Provide the [x, y] coordinate of the cell's center where the given text is located.  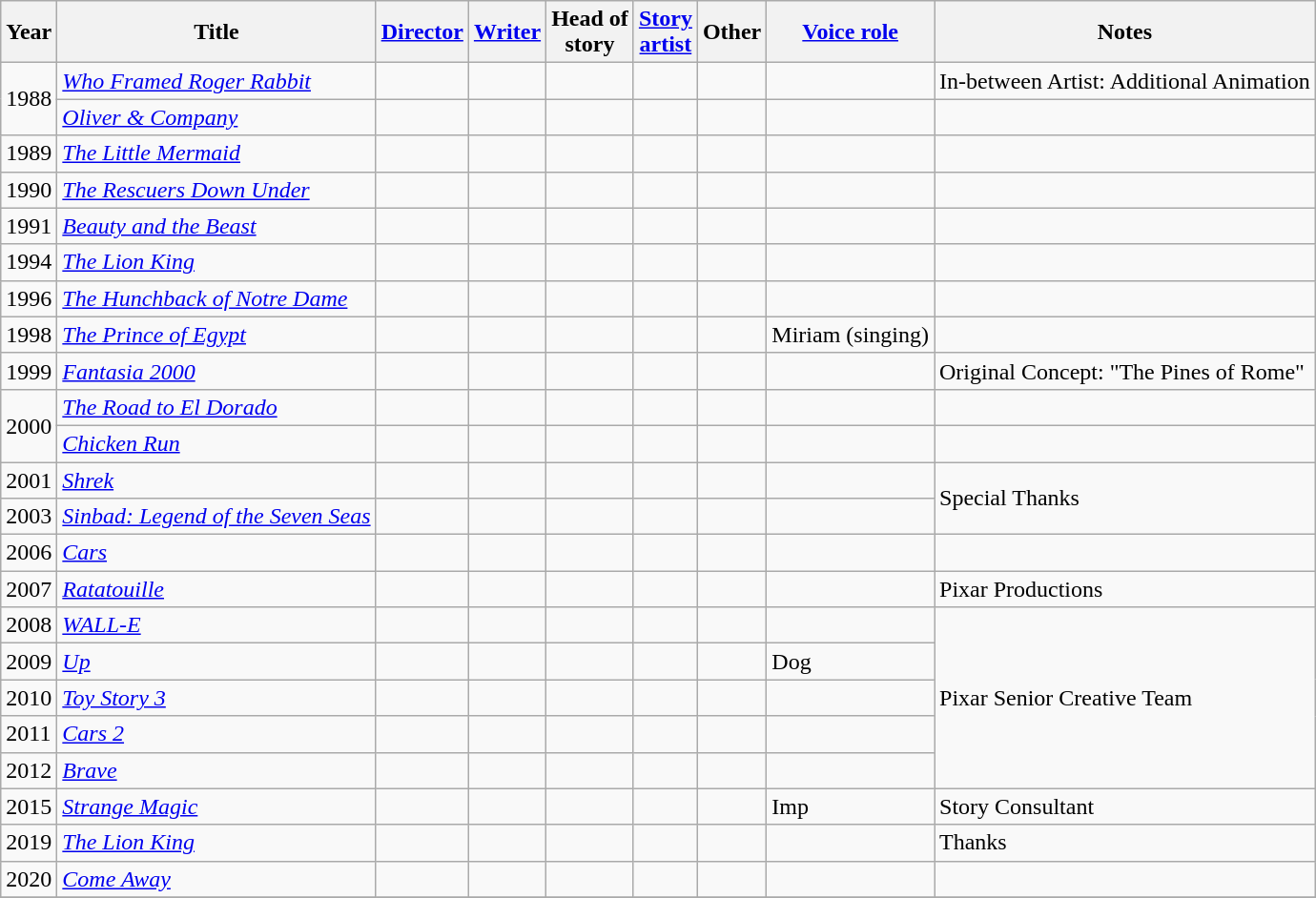
Miriam (singing) [851, 335]
Other [731, 32]
Special Thanks [1125, 498]
1988 [29, 99]
1994 [29, 262]
2008 [29, 625]
Director [422, 32]
1991 [29, 226]
2012 [29, 770]
Thanks [1125, 843]
The Road to El Dorado [216, 407]
Dog [851, 662]
The Hunchback of Notre Dame [216, 298]
Toy Story 3 [216, 698]
Cars [216, 553]
Who Framed Roger Rabbit [216, 81]
Pixar Senior Creative Team [1125, 698]
The Little Mermaid [216, 153]
Shrek [216, 480]
1989 [29, 153]
Fantasia 2000 [216, 371]
Title [216, 32]
2000 [29, 425]
2015 [29, 806]
Up [216, 662]
2003 [29, 517]
Original Concept: "The Pines of Rome" [1125, 371]
Storyartist [666, 32]
Come Away [216, 879]
2007 [29, 589]
2006 [29, 553]
2019 [29, 843]
1999 [29, 371]
Beauty and the Beast [216, 226]
Imp [851, 806]
Year [29, 32]
Chicken Run [216, 443]
The Rescuers Down Under [216, 190]
Oliver & Company [216, 117]
Ratatouille [216, 589]
1998 [29, 335]
1996 [29, 298]
Story Consultant [1125, 806]
WALL-E [216, 625]
Strange Magic [216, 806]
Head ofstory [590, 32]
2001 [29, 480]
Notes [1125, 32]
Brave [216, 770]
The Prince of Egypt [216, 335]
Voice role [851, 32]
2010 [29, 698]
Cars 2 [216, 734]
Sinbad: Legend of the Seven Seas [216, 517]
2020 [29, 879]
Writer [507, 32]
1990 [29, 190]
In-between Artist: Additional Animation [1125, 81]
Pixar Productions [1125, 589]
2011 [29, 734]
2009 [29, 662]
